Capture the cell that displays the provided text and extract its [X, Y] central coordinate. 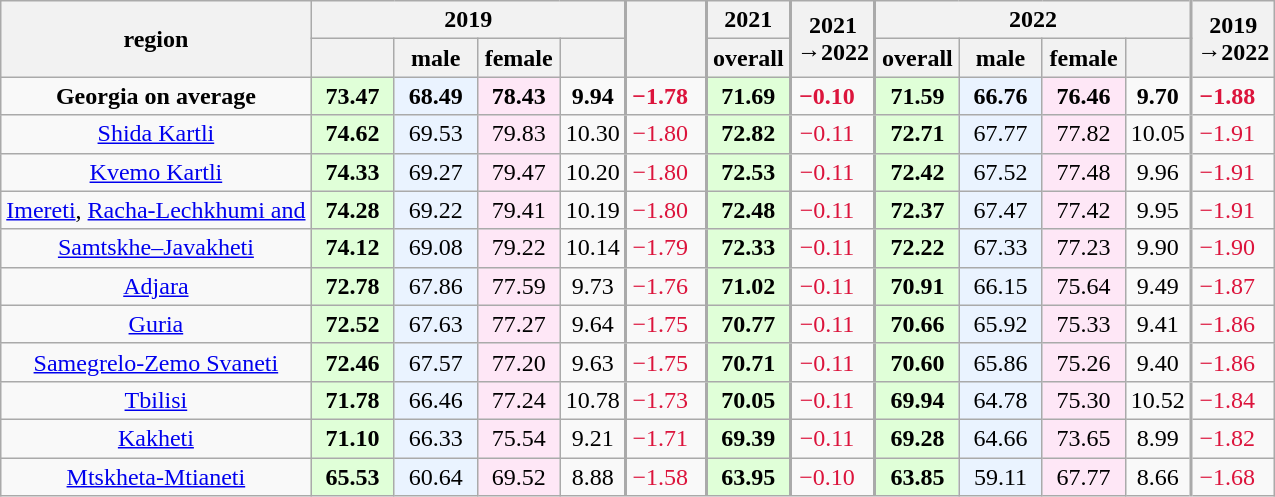
9.64 [593, 324]
64.78 [1000, 400]
Georgia on average [156, 96]
67.47 [1000, 210]
77.20 [518, 362]
72.71 [917, 134]
72.42 [917, 172]
69.08 [436, 248]
65.53 [352, 477]
77.27 [518, 324]
65.86 [1000, 362]
68.49 [436, 96]
8.66 [1158, 477]
2021→2022 [834, 39]
−1.84 [1233, 400]
−1.71 [666, 438]
Mtskheta-Mtianeti [156, 477]
9.73 [593, 286]
−1.58 [666, 477]
75.64 [1084, 286]
69.22 [436, 210]
70.66 [917, 324]
65.92 [1000, 324]
63.85 [917, 477]
59.11 [1000, 477]
79.22 [518, 248]
9.94 [593, 96]
8.88 [593, 477]
73.47 [352, 96]
9.95 [1158, 210]
−1.88 [1233, 96]
73.65 [1084, 438]
67.57 [436, 362]
−1.90 [1233, 248]
69.94 [917, 400]
69.53 [436, 134]
72.48 [748, 210]
64.66 [1000, 438]
70.60 [917, 362]
71.78 [352, 400]
74.12 [352, 248]
69.27 [436, 172]
2019 [468, 20]
−1.68 [1233, 477]
70.05 [748, 400]
69.39 [748, 438]
9.70 [1158, 96]
67.33 [1000, 248]
Guria [156, 324]
75.30 [1084, 400]
67.63 [436, 324]
78.43 [518, 96]
Kakheti [156, 438]
9.96 [1158, 172]
75.33 [1084, 324]
72.52 [352, 324]
70.91 [917, 286]
75.54 [518, 438]
10.78 [593, 400]
−1.73 [666, 400]
75.26 [1084, 362]
77.24 [518, 400]
9.49 [1158, 286]
66.76 [1000, 96]
71.59 [917, 96]
66.33 [436, 438]
region [156, 39]
69.28 [917, 438]
67.86 [436, 286]
79.41 [518, 210]
9.63 [593, 362]
10.20 [593, 172]
72.37 [917, 210]
9.40 [1158, 362]
Shida Kartli [156, 134]
9.41 [1158, 324]
9.21 [593, 438]
Samtskhe–Javakheti [156, 248]
71.02 [748, 286]
2021 [748, 20]
74.62 [352, 134]
70.77 [748, 324]
71.10 [352, 438]
60.64 [436, 477]
72.78 [352, 286]
72.33 [748, 248]
72.82 [748, 134]
Imereti, Racha-Lechkhumi and [156, 210]
10.52 [1158, 400]
Adjara [156, 286]
77.42 [1084, 210]
9.90 [1158, 248]
Tbilisi [156, 400]
72.46 [352, 362]
Kvemo Kartli [156, 172]
10.14 [593, 248]
Samegrelo-Zemo Svaneti [156, 362]
8.99 [1158, 438]
10.19 [593, 210]
66.15 [1000, 286]
−1.82 [1233, 438]
77.82 [1084, 134]
10.30 [593, 134]
79.83 [518, 134]
77.48 [1084, 172]
72.22 [917, 248]
2022 [1033, 20]
63.95 [748, 477]
77.23 [1084, 248]
79.47 [518, 172]
77.59 [518, 286]
74.33 [352, 172]
−1.79 [666, 248]
2019→2022 [1233, 39]
74.28 [352, 210]
76.46 [1084, 96]
−1.87 [1233, 286]
72.53 [748, 172]
−1.78 [666, 96]
10.05 [1158, 134]
67.52 [1000, 172]
71.69 [748, 96]
66.46 [436, 400]
70.71 [748, 362]
−1.76 [666, 286]
69.52 [518, 477]
